Determine the [x, y] coordinate at the center of the cell enclosing the given text.  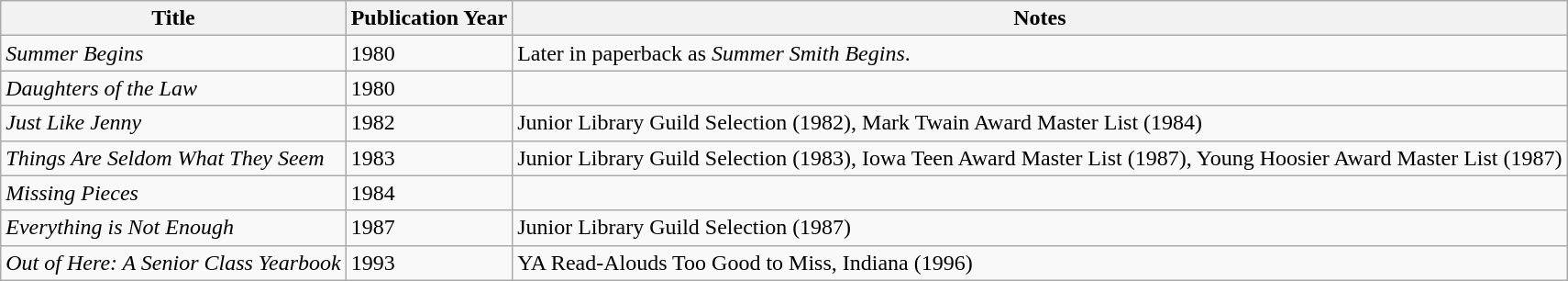
Out of Here: A Senior Class Yearbook [173, 263]
1983 [429, 158]
Summer Begins [173, 53]
Daughters of the Law [173, 88]
1984 [429, 193]
1993 [429, 263]
Just Like Jenny [173, 123]
Junior Library Guild Selection (1983), Iowa Teen Award Master List (1987), Young Hoosier Award Master List (1987) [1040, 158]
1987 [429, 228]
Things Are Seldom What They Seem [173, 158]
Later in paperback as Summer Smith Begins. [1040, 53]
Junior Library Guild Selection (1982), Mark Twain Award Master List (1984) [1040, 123]
Publication Year [429, 18]
Junior Library Guild Selection (1987) [1040, 228]
Missing Pieces [173, 193]
Notes [1040, 18]
Everything is Not Enough [173, 228]
1982 [429, 123]
Title [173, 18]
YA Read-Alouds Too Good to Miss, Indiana (1996) [1040, 263]
